For the text-containing cell, return its midpoint in [x, y] coordinate format. 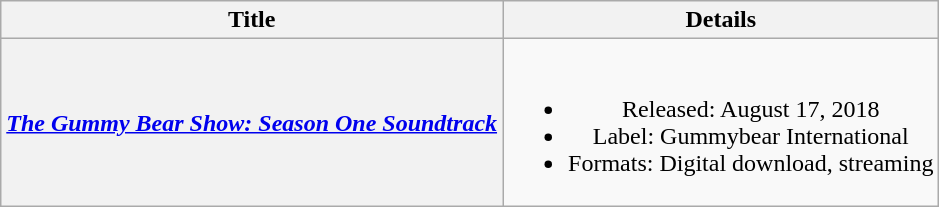
Title [252, 20]
Details [721, 20]
The Gummy Bear Show: Season One Soundtrack [252, 122]
Released: August 17, 2018Label: Gummybear InternationalFormats: Digital download, streaming [721, 122]
